Extract the [x, y] coordinate from the center of the cell holding the provided text.  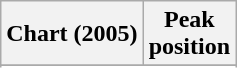
Peakposition [189, 34]
Chart (2005) [72, 34]
